Pinpoint the cell where the given text exists, returning its (X, Y) midpoint coordinate. 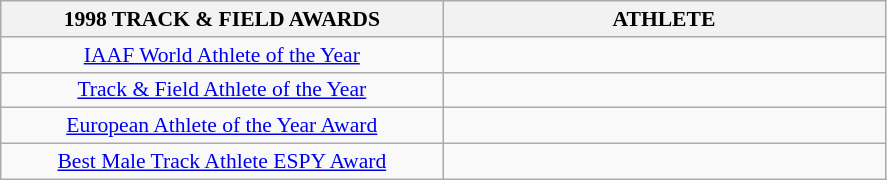
Best Male Track Athlete ESPY Award (222, 162)
Track & Field Athlete of the Year (222, 90)
IAAF World Athlete of the Year (222, 55)
ATHLETE (664, 19)
European Athlete of the Year Award (222, 126)
1998 TRACK & FIELD AWARDS (222, 19)
